Output the (X, Y) coordinate of the center of the cell containing the given text.  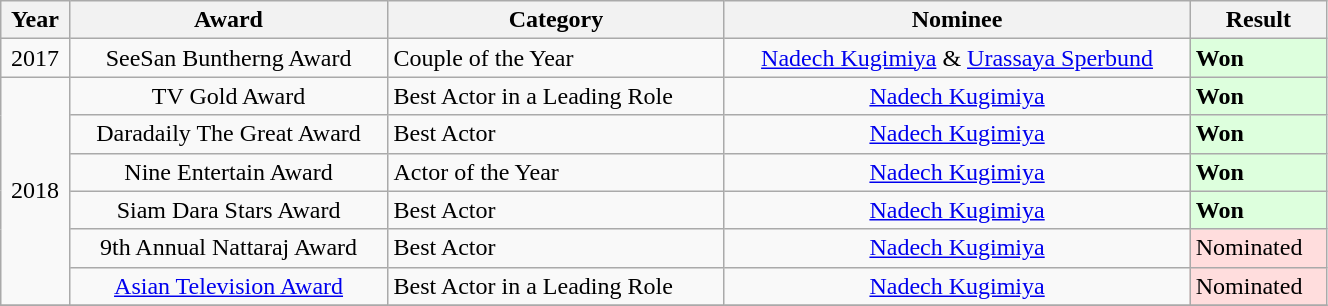
Siam Dara Stars Award (228, 210)
Award (228, 20)
TV Gold Award (228, 96)
Nine Entertain Award (228, 172)
2018 (35, 191)
Nominee (957, 20)
Couple of the Year (556, 58)
Result (1258, 20)
2017 (35, 58)
Actor of the Year (556, 172)
Asian Television Award (228, 286)
Daradaily The Great Award (228, 134)
Year (35, 20)
Category (556, 20)
SeeSan Buntherng Award (228, 58)
9th Annual Nattaraj Award (228, 248)
Nadech Kugimiya & Urassaya Sperbund (957, 58)
